Search for the cell housing the specified text and yield its [X, Y] center coordinate. 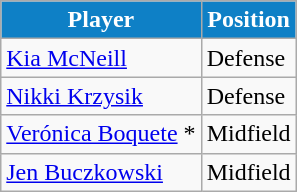
Player [101, 20]
Position [248, 20]
Verónica Boquete * [101, 134]
Jen Buczkowski [101, 172]
Kia McNeill [101, 58]
Nikki Krzysik [101, 96]
